Extract the (x, y) coordinate from the center of the cell holding the provided text.  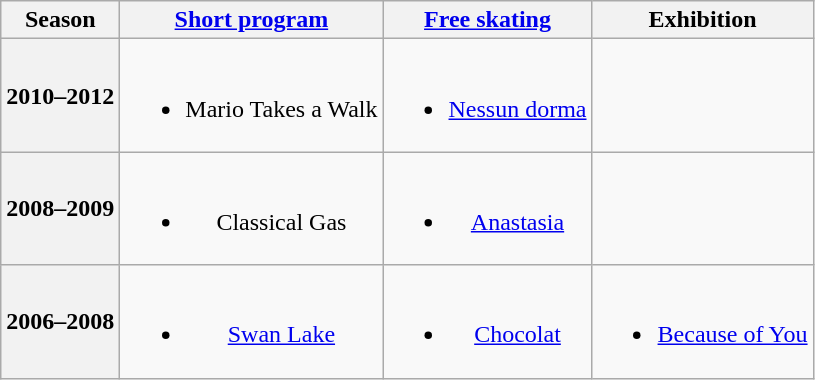
2006–2008 (60, 322)
Classical Gas (252, 208)
Because of You (702, 322)
Nessun dorma (488, 96)
Free skating (488, 20)
Exhibition (702, 20)
Mario Takes a Walk (252, 96)
2010–2012 (60, 96)
Swan Lake (252, 322)
Chocolat (488, 322)
Anastasia (488, 208)
2008–2009 (60, 208)
Short program (252, 20)
Season (60, 20)
